Search for the cell housing the specified text and yield its (X, Y) center coordinate. 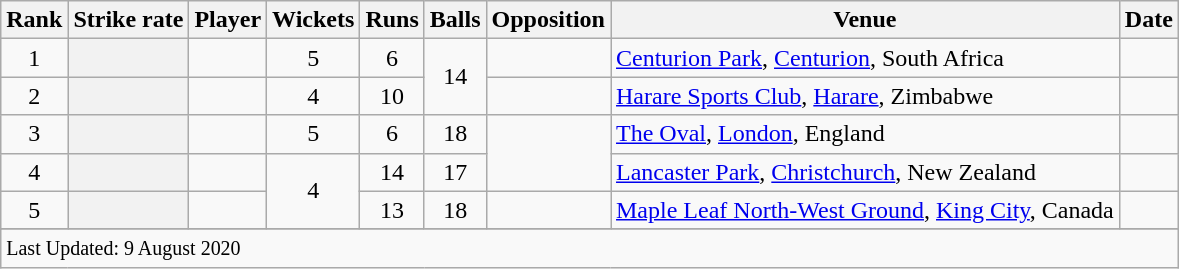
Maple Leaf North-West Ground, King City, Canada (864, 210)
17 (455, 172)
13 (392, 210)
Last Updated: 9 August 2020 (590, 248)
Venue (864, 20)
Lancaster Park, Christchurch, New Zealand (864, 172)
1 (34, 58)
Player (228, 20)
10 (392, 96)
2 (34, 96)
The Oval, London, England (864, 134)
Balls (455, 20)
3 (34, 134)
Centurion Park, Centurion, South Africa (864, 58)
Date (1148, 20)
Runs (392, 20)
Strike rate (128, 20)
Harare Sports Club, Harare, Zimbabwe (864, 96)
Rank (34, 20)
Opposition (548, 20)
Wickets (314, 20)
